Provide the (X, Y) coordinate of the cell's center where the given text is located.  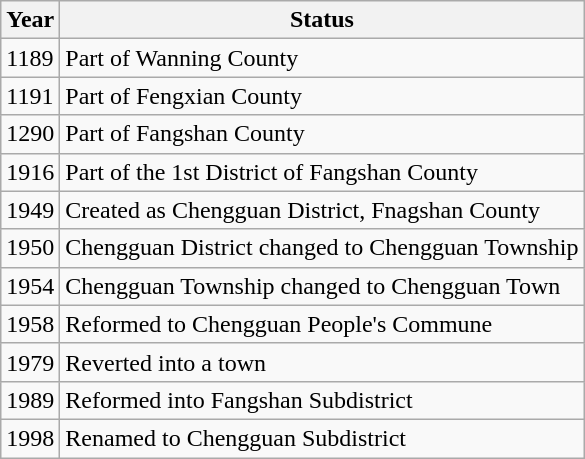
1989 (30, 400)
Reverted into a town (322, 362)
1191 (30, 96)
1916 (30, 172)
Part of Wanning County (322, 58)
1949 (30, 210)
Status (322, 20)
Renamed to Chengguan Subdistrict (322, 438)
1958 (30, 324)
1189 (30, 58)
1290 (30, 134)
1950 (30, 248)
Created as Chengguan District, Fnagshan County (322, 210)
Chengguan Township changed to Chengguan Town (322, 286)
1954 (30, 286)
Chengguan District changed to Chengguan Township (322, 248)
Part of the 1st District of Fangshan County (322, 172)
Reformed into Fangshan Subdistrict (322, 400)
1998 (30, 438)
Year (30, 20)
Reformed to Chengguan People's Commune (322, 324)
Part of Fengxian County (322, 96)
1979 (30, 362)
Part of Fangshan County (322, 134)
